Pinpoint the cell where the given text exists, returning its [x, y] midpoint coordinate. 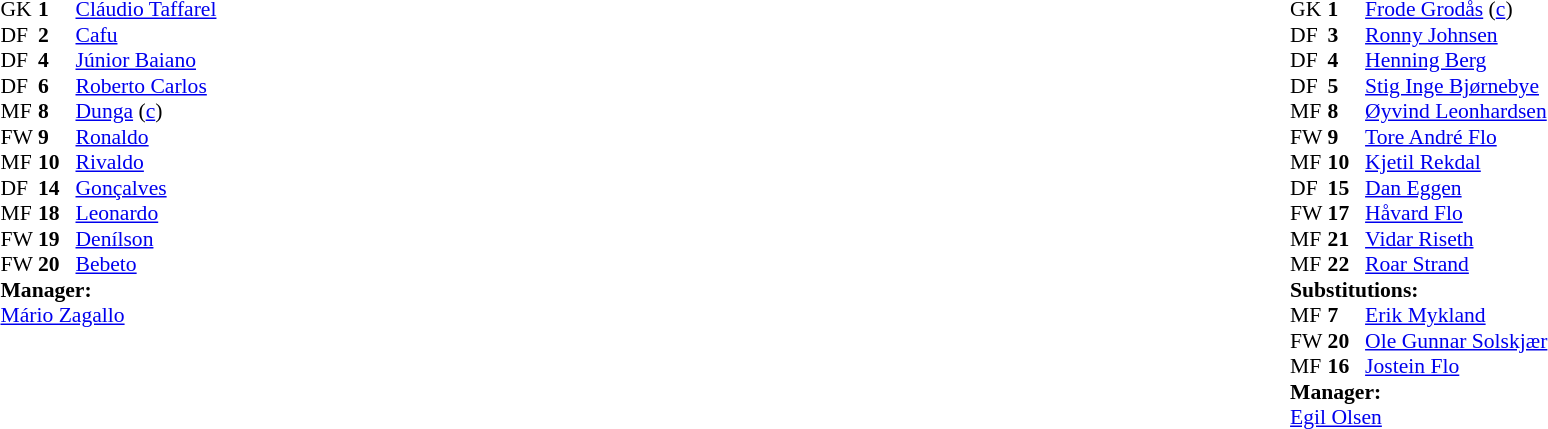
Ole Gunnar Solskjær [1456, 341]
Erik Mykland [1456, 315]
18 [57, 213]
Tore André Flo [1456, 137]
Dan Eggen [1456, 188]
Mário Zagallo [108, 315]
2 [57, 35]
Jostein Flo [1456, 367]
Ronny Johnsen [1456, 35]
22 [1347, 265]
Roberto Carlos [146, 86]
Kjetil Rekdal [1456, 163]
Øyvind Leonhardsen [1456, 111]
Júnior Baiano [146, 61]
6 [57, 86]
Ronaldo [146, 137]
Gonçalves [146, 188]
14 [57, 188]
15 [1347, 188]
19 [57, 239]
Håvard Flo [1456, 213]
Dunga (c) [146, 111]
Denílson [146, 239]
Cafu [146, 35]
5 [1347, 86]
7 [1347, 315]
Roar Strand [1456, 265]
16 [1347, 367]
Henning Berg [1456, 61]
Bebeto [146, 265]
Leonardo [146, 213]
Vidar Riseth [1456, 239]
Substitutions: [1418, 290]
3 [1347, 35]
Stig Inge Bjørnebye [1456, 86]
21 [1347, 239]
Rivaldo [146, 163]
17 [1347, 213]
